Output the [x, y] coordinate of the center of the cell containing the given text.  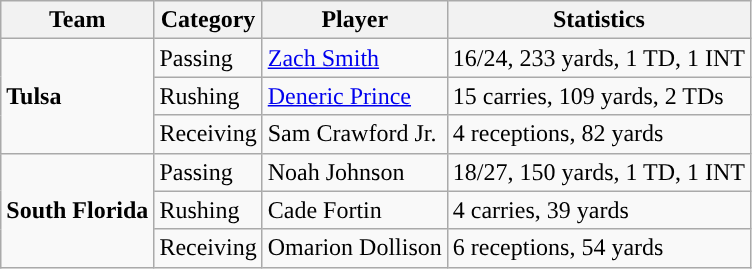
Tulsa [78, 96]
South Florida [78, 210]
Deneric Prince [354, 96]
4 carries, 39 yards [598, 210]
Category [208, 20]
18/27, 150 yards, 1 TD, 1 INT [598, 172]
Team [78, 20]
Statistics [598, 20]
Noah Johnson [354, 172]
15 carries, 109 yards, 2 TDs [598, 96]
Omarion Dollison [354, 248]
6 receptions, 54 yards [598, 248]
Cade Fortin [354, 210]
Player [354, 20]
Sam Crawford Jr. [354, 134]
4 receptions, 82 yards [598, 134]
Zach Smith [354, 58]
16/24, 233 yards, 1 TD, 1 INT [598, 58]
